Capture the cell that displays the provided text and extract its [X, Y] central coordinate. 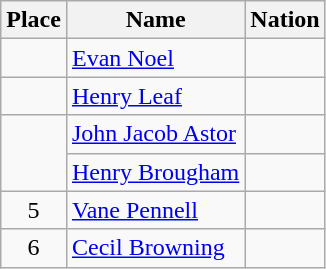
Place [34, 20]
Evan Noel [155, 58]
5 [34, 210]
Nation [285, 20]
Name [155, 20]
Henry Leaf [155, 96]
Vane Pennell [155, 210]
Henry Brougham [155, 172]
John Jacob Astor [155, 134]
Cecil Browning [155, 248]
6 [34, 248]
